Extract the (x, y) coordinate from the center of the cell holding the provided text.  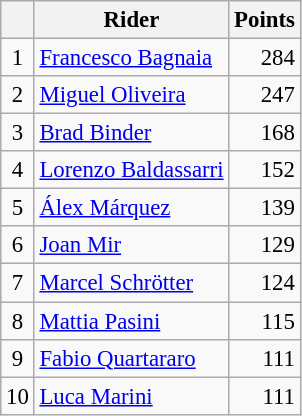
Francesco Bagnaia (132, 58)
Mattia Pasini (132, 321)
Joan Mir (132, 245)
3 (18, 133)
124 (264, 283)
7 (18, 283)
8 (18, 321)
6 (18, 245)
Luca Marini (132, 396)
247 (264, 95)
2 (18, 95)
4 (18, 170)
5 (18, 208)
Fabio Quartararo (132, 358)
115 (264, 321)
Álex Márquez (132, 208)
Marcel Schrötter (132, 283)
Miguel Oliveira (132, 95)
10 (18, 396)
168 (264, 133)
Lorenzo Baldassarri (132, 170)
Points (264, 20)
152 (264, 170)
284 (264, 58)
1 (18, 58)
9 (18, 358)
Brad Binder (132, 133)
Rider (132, 20)
139 (264, 208)
129 (264, 245)
